Provide the (x, y) coordinate of the cell's center where the given text is located.  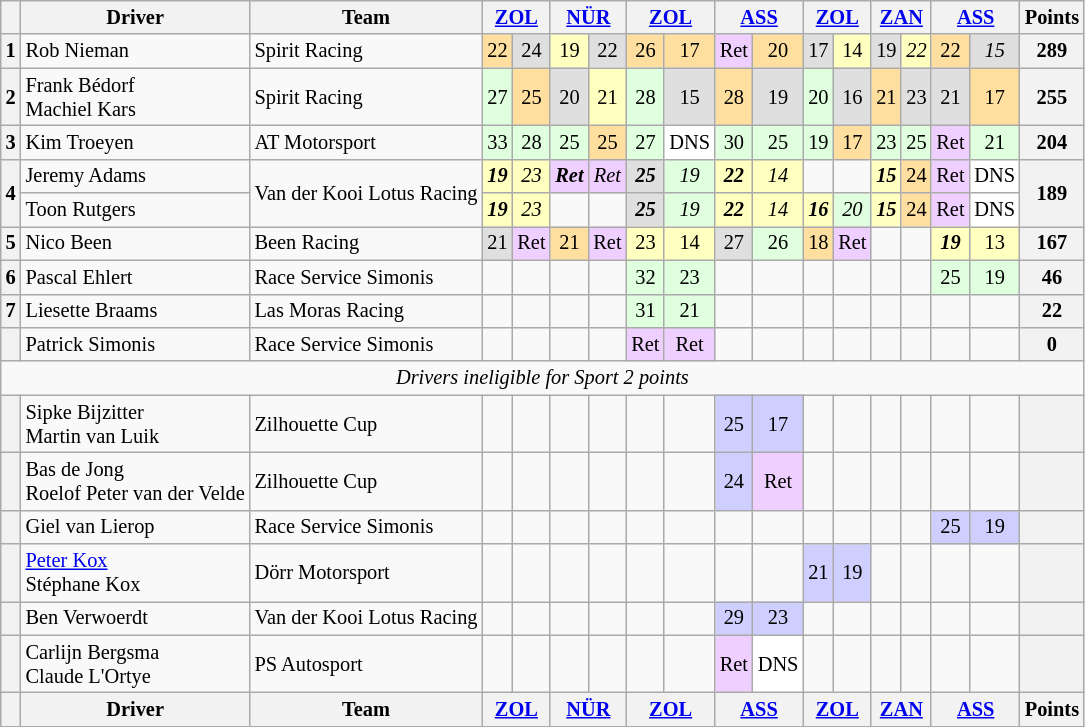
Las Moras Racing (366, 311)
Nico Been (136, 243)
Frank Bédorf Machiel Kars (136, 97)
Toon Rutgers (136, 210)
Jeremy Adams (136, 176)
Been Racing (366, 243)
167 (1052, 243)
Bas de Jong Roelof Peter van der Velde (136, 481)
Patrick Simonis (136, 344)
Carlijn Bergsma Claude L'Ortye (136, 664)
Kim Troeyen (136, 142)
4 (11, 192)
Ben Verwoerdt (136, 618)
13 (994, 243)
31 (645, 311)
Pascal Ehlert (136, 277)
PS Autosport (366, 664)
Peter Kox Stéphane Kox (136, 573)
Dörr Motorsport (366, 573)
255 (1052, 97)
189 (1052, 192)
30 (734, 142)
7 (11, 311)
289 (1052, 51)
204 (1052, 142)
46 (1052, 277)
6 (11, 277)
5 (11, 243)
Giel van Lierop (136, 527)
AT Motorsport (366, 142)
33 (497, 142)
Rob Nieman (136, 51)
Sipke Bijzitter Martin van Luik (136, 424)
Liesette Braams (136, 311)
18 (818, 243)
29 (734, 618)
2 (11, 97)
32 (645, 277)
3 (11, 142)
Drivers ineligible for Sport 2 points (542, 378)
0 (1052, 344)
1 (11, 51)
